Pinpoint the cell where the given text exists, returning its [x, y] midpoint coordinate. 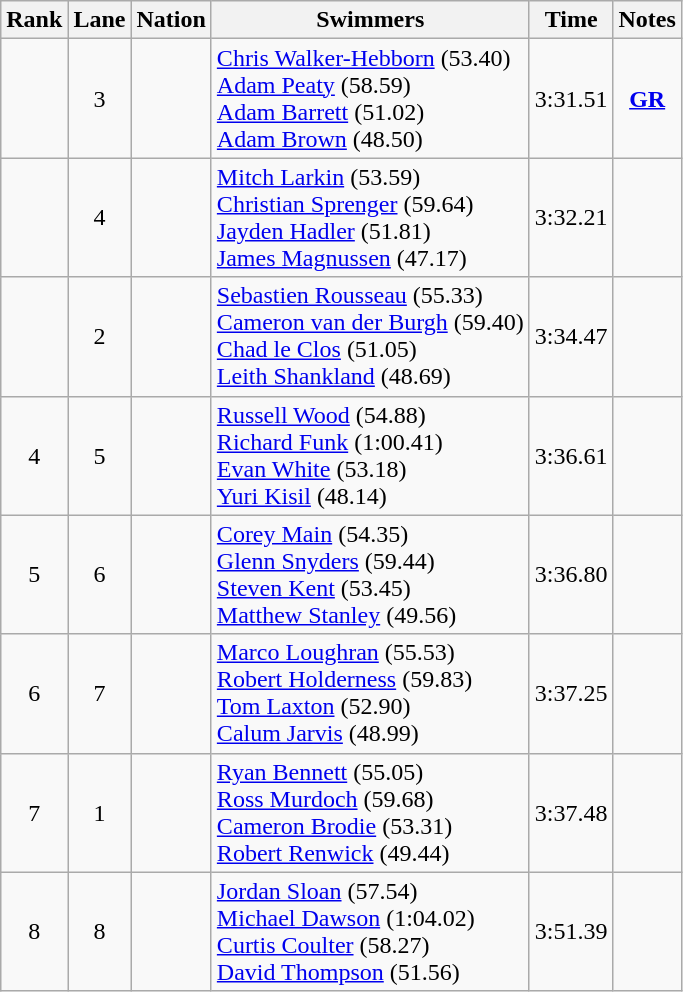
3:34.47 [571, 336]
3:31.51 [571, 98]
Russell Wood (54.88)Richard Funk (1:00.41)Evan White (53.18)Yuri Kisil (48.14) [370, 456]
Lane [100, 20]
Marco Loughran (55.53)Robert Holderness (59.83)Tom Laxton (52.90)Calum Jarvis (48.99) [370, 694]
Swimmers [370, 20]
Time [571, 20]
Corey Main (54.35)Glenn Snyders (59.44)Steven Kent (53.45)Matthew Stanley (49.56) [370, 574]
3:37.25 [571, 694]
Notes [647, 20]
2 [100, 336]
3:51.39 [571, 932]
3:37.48 [571, 812]
Nation [171, 20]
Sebastien Rousseau (55.33)Cameron van der Burgh (59.40)Chad le Clos (51.05)Leith Shankland (48.69) [370, 336]
3:36.61 [571, 456]
Jordan Sloan (57.54)Michael Dawson (1:04.02)Curtis Coulter (58.27)David Thompson (51.56) [370, 932]
3:36.80 [571, 574]
Ryan Bennett (55.05)Ross Murdoch (59.68)Cameron Brodie (53.31)Robert Renwick (49.44) [370, 812]
Chris Walker-Hebborn (53.40)Adam Peaty (58.59)Adam Barrett (51.02)Adam Brown (48.50) [370, 98]
GR [647, 98]
Mitch Larkin (53.59)Christian Sprenger (59.64)Jayden Hadler (51.81)James Magnussen (47.17) [370, 218]
3 [100, 98]
3:32.21 [571, 218]
1 [100, 812]
Rank [34, 20]
